Extract the (X, Y) coordinate from the center of the cell holding the provided text.  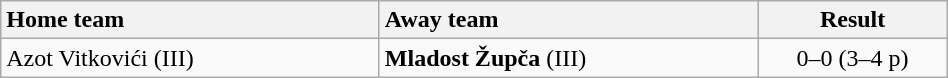
Home team (190, 20)
Away team (568, 20)
Result (852, 20)
Azot Vitkovići (III) (190, 58)
0–0 (3–4 p) (852, 58)
Mladost Župča (III) (568, 58)
